Scan for the cell matching the given text and deliver its [x, y] coordinate at center. 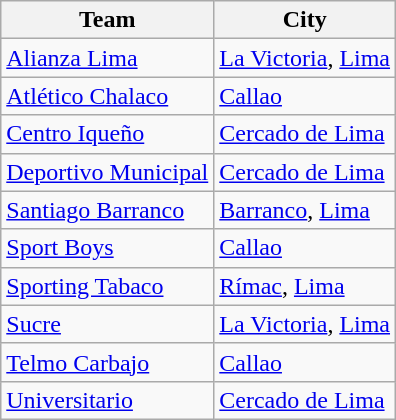
Sporting Tabaco [108, 286]
Universitario [108, 400]
Telmo Carbajo [108, 362]
Barranco, Lima [305, 210]
Deportivo Municipal [108, 172]
Sucre [108, 324]
Rímac, Lima [305, 286]
Sport Boys [108, 248]
Centro Iqueño [108, 134]
Santiago Barranco [108, 210]
Alianza Lima [108, 58]
City [305, 20]
Team [108, 20]
Atlético Chalaco [108, 96]
